Capture the cell that displays the provided text and extract its [X, Y] central coordinate. 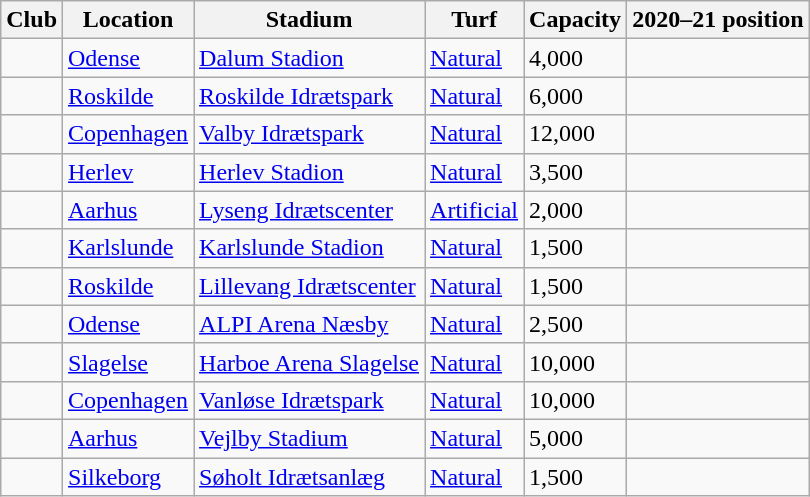
Karlslunde Stadion [310, 248]
Vanløse Idrætspark [310, 400]
2,500 [576, 324]
Silkeborg [128, 477]
4,000 [576, 58]
Herlev Stadion [310, 172]
3,500 [576, 172]
12,000 [576, 134]
Karlslunde [128, 248]
ALPI Arena Næsby [310, 324]
Herlev [128, 172]
Slagelse [128, 362]
Lyseng Idrætscenter [310, 210]
Søholt Idrætsanlæg [310, 477]
Lillevang Idrætscenter [310, 286]
Club [32, 20]
Capacity [576, 20]
Location [128, 20]
Dalum Stadion [310, 58]
Stadium [310, 20]
Roskilde Idrætspark [310, 96]
5,000 [576, 438]
Harboe Arena Slagelse [310, 362]
Artificial [474, 210]
2020–21 position [718, 20]
Vejlby Stadium [310, 438]
Valby Idrætspark [310, 134]
2,000 [576, 210]
6,000 [576, 96]
Turf [474, 20]
